Pinpoint the cell where the given text exists, returning its [X, Y] midpoint coordinate. 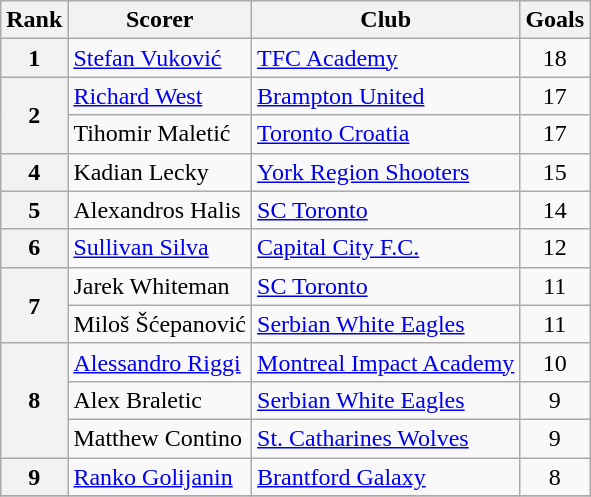
Brampton United [386, 96]
18 [555, 58]
Capital City F.C. [386, 248]
12 [555, 248]
Ranko Golijanin [160, 477]
10 [555, 362]
Matthew Contino [160, 438]
Sullivan Silva [160, 248]
Toronto Croatia [386, 134]
Alexandros Halis [160, 210]
York Region Shooters [386, 172]
Goals [555, 20]
Club [386, 20]
Alessandro Riggi [160, 362]
6 [34, 248]
Montreal Impact Academy [386, 362]
St. Catharines Wolves [386, 438]
Tihomir Maletić [160, 134]
Miloš Šćepanović [160, 324]
Rank [34, 20]
15 [555, 172]
Kadian Lecky [160, 172]
Richard West [160, 96]
4 [34, 172]
Brantford Galaxy [386, 477]
Stefan Vuković [160, 58]
Jarek Whiteman [160, 286]
14 [555, 210]
Alex Braletic [160, 400]
TFC Academy [386, 58]
5 [34, 210]
2 [34, 115]
7 [34, 305]
1 [34, 58]
Scorer [160, 20]
